Find where the given text appears and provide that cell's center as (x, y) coordinate. 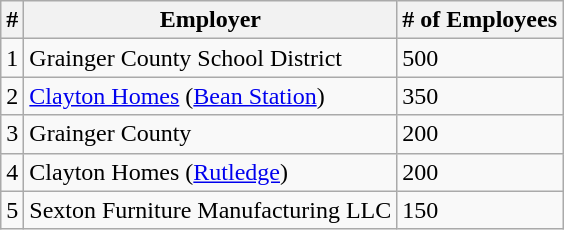
# of Employees (480, 20)
350 (480, 96)
Employer (210, 20)
2 (12, 96)
3 (12, 134)
Clayton Homes (Rutledge) (210, 172)
Clayton Homes (Bean Station) (210, 96)
1 (12, 58)
Sexton Furniture Manufacturing LLC (210, 210)
500 (480, 58)
Grainger County (210, 134)
150 (480, 210)
4 (12, 172)
Grainger County School District (210, 58)
5 (12, 210)
# (12, 20)
